Locate the cell with the specified text and output its (X, Y) center coordinate. 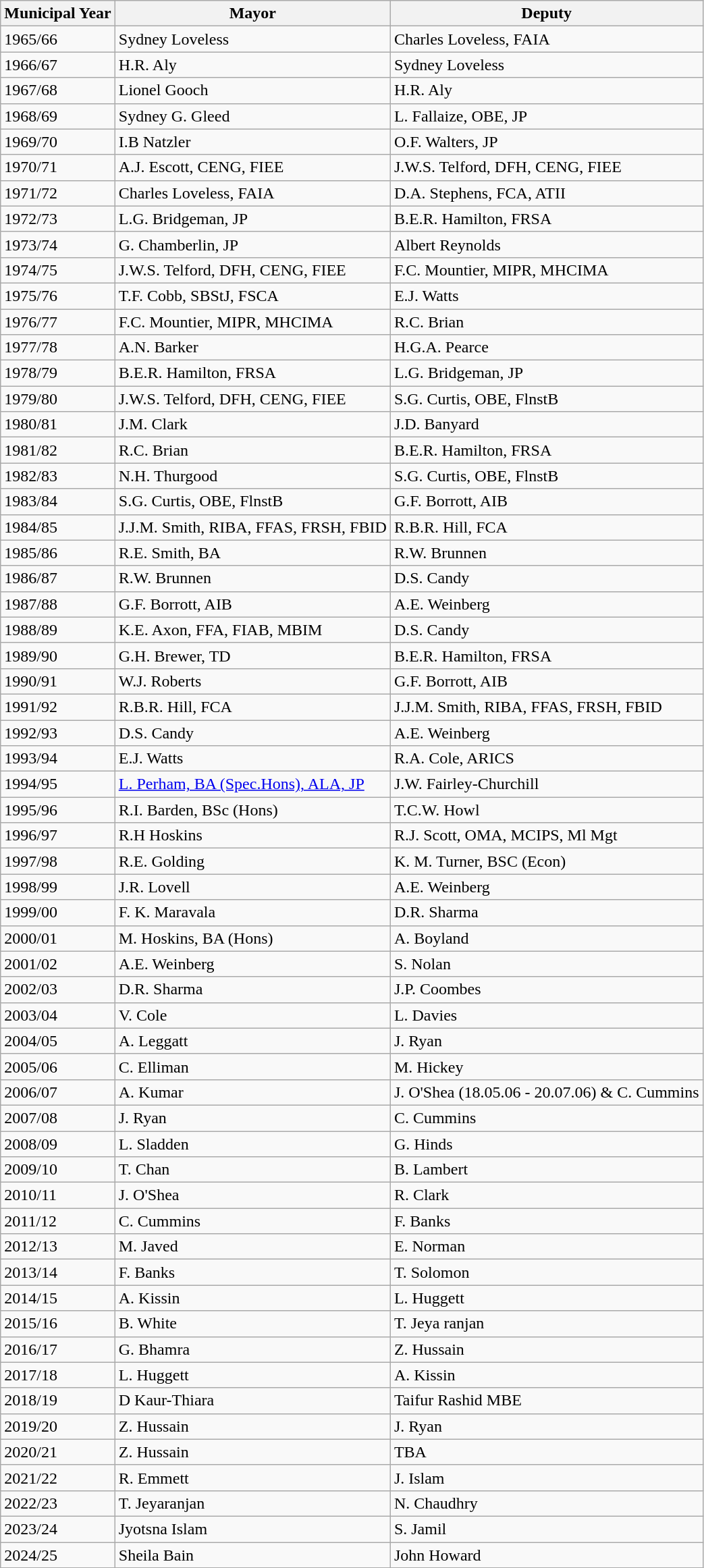
A.J. Escott, CENG, FIEE (252, 167)
1988/89 (58, 630)
G. Hinds (547, 1144)
2008/09 (58, 1144)
2021/22 (58, 1478)
E. Norman (547, 1247)
R.A. Cole, ARICS (547, 759)
J. Islam (547, 1478)
1972/73 (58, 219)
1983/84 (58, 502)
O.F. Walters, JP (547, 142)
L. Sladden (252, 1144)
S. Jamil (547, 1529)
1984/85 (58, 527)
1997/98 (58, 861)
2014/15 (58, 1298)
1982/83 (58, 476)
2019/20 (58, 1426)
1985/86 (58, 553)
F. K. Maravala (252, 913)
John Howard (547, 1555)
A. Boyland (547, 938)
T. Jeya ranjan (547, 1324)
T.C.W. Howl (547, 810)
1999/00 (58, 913)
1978/79 (58, 373)
K. M. Turner, BSC (Econ) (547, 861)
2000/01 (58, 938)
D.A. Stephens, FCA, ATII (547, 193)
A. Kumar (252, 1092)
G. Bhamra (252, 1349)
1969/70 (58, 142)
1987/88 (58, 604)
1979/80 (58, 399)
1996/97 (58, 836)
T. Solomon (547, 1272)
T. Chan (252, 1170)
2024/25 (58, 1555)
B. White (252, 1324)
Taifur Rashid MBE (547, 1401)
Lionel Gooch (252, 90)
2005/06 (58, 1066)
2004/05 (58, 1041)
1980/81 (58, 425)
L. Davies (547, 1015)
2011/12 (58, 1221)
2001/02 (58, 964)
D Kaur-Thiara (252, 1401)
1994/95 (58, 784)
G.H. Brewer, TD (252, 655)
2009/10 (58, 1170)
2017/18 (58, 1375)
1993/94 (58, 759)
M. Hickey (547, 1066)
H.G.A. Pearce (547, 348)
I.B Natzler (252, 142)
N. Chaudhry (547, 1503)
1976/77 (58, 322)
A. Leggatt (252, 1041)
V. Cole (252, 1015)
A.N. Barker (252, 348)
G. Chamberlin, JP (252, 244)
2022/23 (58, 1503)
J.P. Coombes (547, 990)
T. Jeyaranjan (252, 1503)
L. Fallaize, OBE, JP (547, 116)
2002/03 (58, 990)
C. Elliman (252, 1066)
Deputy (547, 13)
1970/71 (58, 167)
Mayor (252, 13)
2013/14 (58, 1272)
1965/66 (58, 39)
1992/93 (58, 732)
2015/16 (58, 1324)
TBA (547, 1452)
R.I. Barden, BSc (Hons) (252, 810)
J.M. Clark (252, 425)
1986/87 (58, 578)
1973/74 (58, 244)
1991/92 (58, 707)
2018/19 (58, 1401)
R.H Hoskins (252, 836)
R. Clark (547, 1195)
1990/91 (58, 681)
Sydney G. Gleed (252, 116)
Jyotsna Islam (252, 1529)
1995/96 (58, 810)
1989/90 (58, 655)
J.R. Lovell (252, 887)
1971/72 (58, 193)
S. Nolan (547, 964)
2006/07 (58, 1092)
L. Perham, BA (Spec.Hons), ALA, JP (252, 784)
R. Emmett (252, 1478)
T.F. Cobb, SBStJ, FSCA (252, 296)
R.J. Scott, OMA, MCIPS, Ml Mgt (547, 836)
B. Lambert (547, 1170)
M. Javed (252, 1247)
2010/11 (58, 1195)
K.E. Axon, FFA, FIAB, MBIM (252, 630)
Sheila Bain (252, 1555)
2012/13 (58, 1247)
2003/04 (58, 1015)
1968/69 (58, 116)
J.D. Banyard (547, 425)
W.J. Roberts (252, 681)
J.W. Fairley-Churchill (547, 784)
1998/99 (58, 887)
2023/24 (58, 1529)
2007/08 (58, 1118)
2016/17 (58, 1349)
1975/76 (58, 296)
M. Hoskins, BA (Hons) (252, 938)
R.E. Golding (252, 861)
1966/67 (58, 65)
N.H. Thurgood (252, 476)
J. O'Shea (252, 1195)
R.E. Smith, BA (252, 553)
1977/78 (58, 348)
1974/75 (58, 270)
Albert Reynolds (547, 244)
1981/82 (58, 450)
1967/68 (58, 90)
J. O'Shea (18.05.06 - 20.07.06) & C. Cummins (547, 1092)
Municipal Year (58, 13)
2020/21 (58, 1452)
